Output the (X, Y) coordinate of the center of the cell containing the given text.  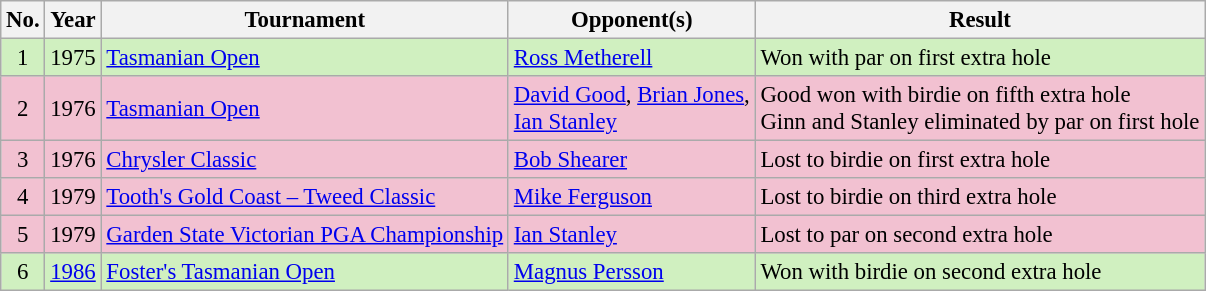
Lost to birdie on first extra hole (980, 160)
4 (23, 197)
Bob Shearer (632, 160)
Opponent(s) (632, 20)
Tournament (304, 20)
1 (23, 58)
Result (980, 20)
No. (23, 20)
Garden State Victorian PGA Championship (304, 235)
Tooth's Gold Coast – Tweed Classic (304, 197)
1975 (73, 58)
David Good, Brian Jones, Ian Stanley (632, 108)
Year (73, 20)
Ian Stanley (632, 235)
Lost to birdie on third extra hole (980, 197)
Mike Ferguson (632, 197)
Chrysler Classic (304, 160)
2 (23, 108)
5 (23, 235)
Good won with birdie on fifth extra holeGinn and Stanley eliminated by par on first hole (980, 108)
Lost to par on second extra hole (980, 235)
Won with par on first extra hole (980, 58)
Ross Metherell (632, 58)
3 (23, 160)
